Return the [x, y] coordinate for the center point of the cell that contains the specified text.  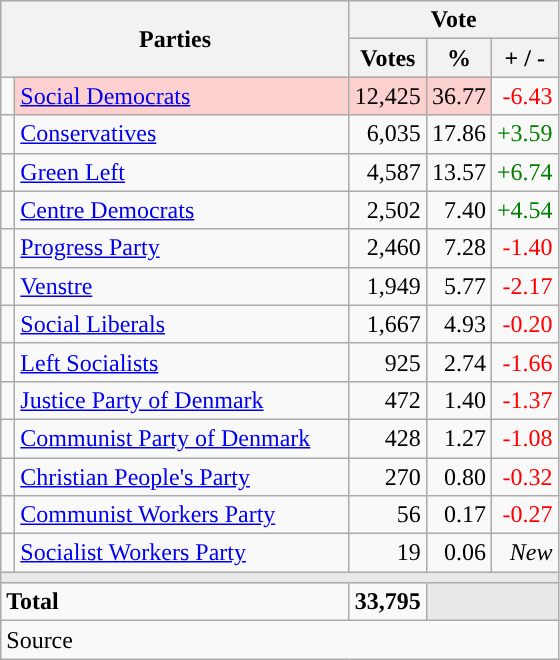
Communist Workers Party [182, 515]
Total [176, 602]
4.93 [458, 324]
36.77 [458, 96]
270 [388, 477]
Socialist Workers Party [182, 553]
+3.59 [524, 134]
-1.40 [524, 248]
33,795 [388, 602]
1.40 [458, 400]
Green Left [182, 172]
Parties [176, 39]
-2.17 [524, 286]
Communist Party of Denmark [182, 438]
-6.43 [524, 96]
Votes [388, 58]
17.86 [458, 134]
Progress Party [182, 248]
-1.08 [524, 438]
Vote [454, 20]
2,460 [388, 248]
56 [388, 515]
-0.32 [524, 477]
Justice Party of Denmark [182, 400]
Source [280, 640]
12,425 [388, 96]
% [458, 58]
925 [388, 362]
2.74 [458, 362]
Left Socialists [182, 362]
-1.66 [524, 362]
4,587 [388, 172]
Christian People's Party [182, 477]
0.17 [458, 515]
472 [388, 400]
6,035 [388, 134]
7.40 [458, 210]
+4.54 [524, 210]
Social Liberals [182, 324]
+ / - [524, 58]
7.28 [458, 248]
-0.20 [524, 324]
Social Democrats [182, 96]
+6.74 [524, 172]
13.57 [458, 172]
Centre Democrats [182, 210]
19 [388, 553]
-1.37 [524, 400]
2,502 [388, 210]
428 [388, 438]
1.27 [458, 438]
1,949 [388, 286]
1,667 [388, 324]
-0.27 [524, 515]
Venstre [182, 286]
0.06 [458, 553]
Conservatives [182, 134]
5.77 [458, 286]
New [524, 553]
0.80 [458, 477]
